Scan for the cell matching the given text and deliver its [X, Y] coordinate at center. 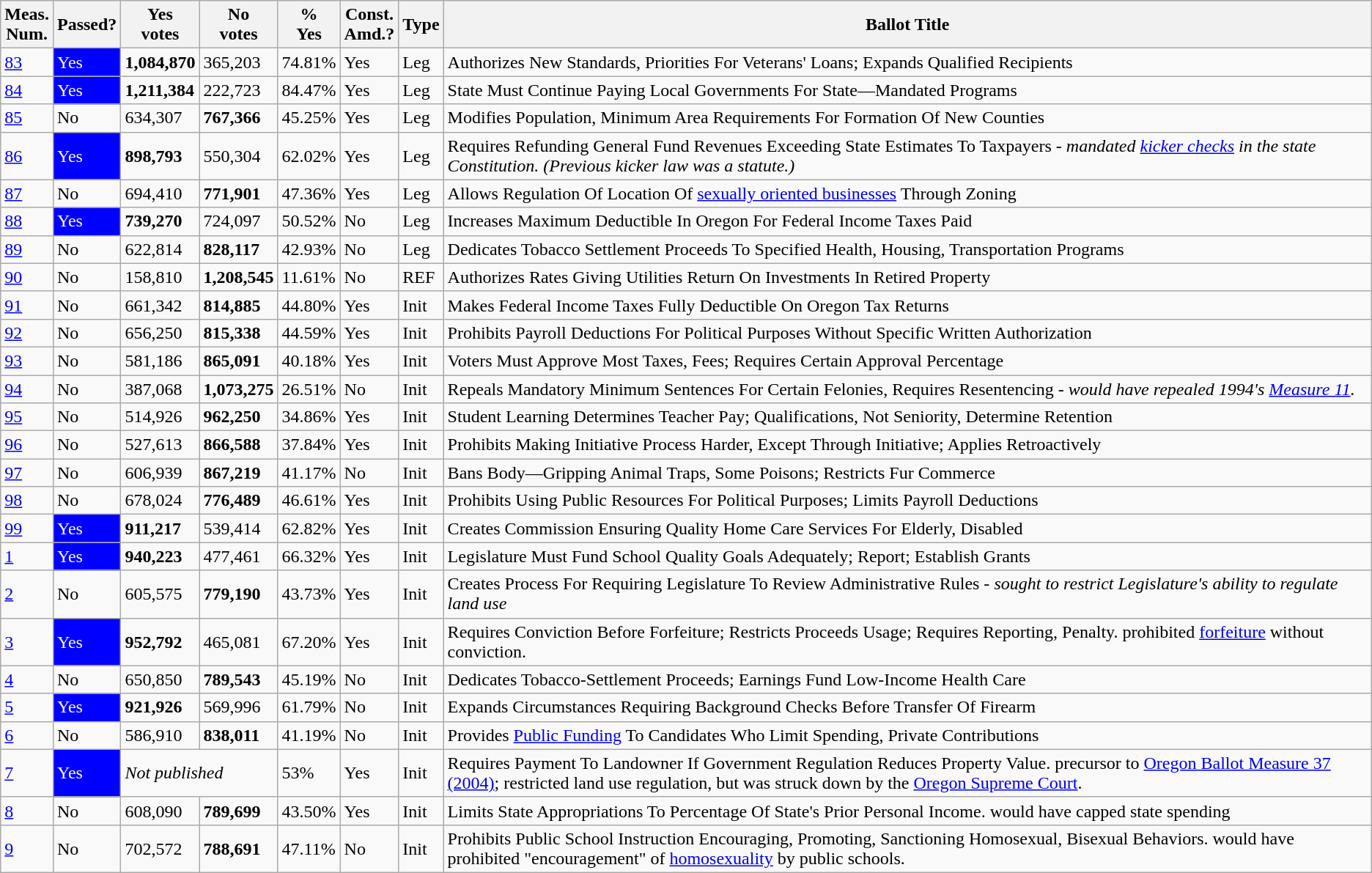
Passed? [86, 25]
State Must Continue Paying Local Governments For State—Mandated Programs [907, 90]
527,613 [160, 445]
47.36% [309, 194]
86 [27, 155]
47.11% [309, 849]
661,342 [160, 305]
Limits State Appropriations To Percentage Of State's Prior Personal Income. would have capped state spending [907, 811]
581,186 [160, 361]
46.61% [309, 501]
94 [27, 389]
84.47% [309, 90]
98 [27, 501]
84 [27, 90]
Increases Maximum Deductible In Oregon For Federal Income Taxes Paid [907, 221]
93 [27, 361]
Yesvotes [160, 25]
767,366 [239, 118]
Prohibits Using Public Resources For Political Purposes; Limits Payroll Deductions [907, 501]
605,575 [160, 594]
222,723 [239, 90]
2 [27, 594]
40.18% [309, 361]
1,208,545 [239, 277]
43.50% [309, 811]
1,073,275 [239, 389]
7 [27, 773]
Makes Federal Income Taxes Fully Deductible On Oregon Tax Returns [907, 305]
514,926 [160, 417]
788,691 [239, 849]
83 [27, 62]
911,217 [160, 528]
61.79% [309, 707]
89 [27, 249]
606,939 [160, 473]
53% [309, 773]
586,910 [160, 735]
952,792 [160, 642]
Allows Regulation Of Location Of sexually oriented businesses Through Zoning [907, 194]
4 [27, 679]
26.51% [309, 389]
42.93% [309, 249]
91 [27, 305]
838,011 [239, 735]
608,090 [160, 811]
898,793 [160, 155]
Repeals Mandatory Minimum Sentences For Certain Felonies, Requires Resentencing - would have repealed 1994's Measure 11. [907, 389]
387,068 [160, 389]
Requires Conviction Before Forfeiture; Restricts Proceeds Usage; Requires Reporting, Penalty. prohibited forfeiture without conviction. [907, 642]
365,203 [239, 62]
789,699 [239, 811]
867,219 [239, 473]
Novotes [239, 25]
702,572 [160, 849]
43.73% [309, 594]
97 [27, 473]
44.80% [309, 305]
45.25% [309, 118]
5 [27, 707]
656,250 [160, 333]
Dedicates Tobacco Settlement Proceeds To Specified Health, Housing, Transportation Programs [907, 249]
Type [421, 25]
45.19% [309, 679]
477,461 [239, 556]
158,810 [160, 277]
Student Learning Determines Teacher Pay; Qualifications, Not Seniority, Determine Retention [907, 417]
815,338 [239, 333]
694,410 [160, 194]
Legislature Must Fund School Quality Goals Adequately; Report; Establish Grants [907, 556]
650,850 [160, 679]
776,489 [239, 501]
Bans Body—Gripping Animal Traps, Some Poisons; Restricts Fur Commerce [907, 473]
66.32% [309, 556]
814,885 [239, 305]
74.81% [309, 62]
Authorizes New Standards, Priorities For Veterans' Loans; Expands Qualified Recipients [907, 62]
Const.Amd.? [369, 25]
67.20% [309, 642]
87 [27, 194]
Dedicates Tobacco-Settlement Proceeds; Earnings Fund Low-Income Health Care [907, 679]
678,024 [160, 501]
865,091 [239, 361]
Authorizes Rates Giving Utilities Return On Investments In Retired Property [907, 277]
%Yes [309, 25]
465,081 [239, 642]
Prohibits Making Initiative Process Harder, Except Through Initiative; Applies Retroactively [907, 445]
92 [27, 333]
Prohibits Payroll Deductions For Political Purposes Without Specific Written Authorization [907, 333]
Creates Process For Requiring Legislature To Review Administrative Rules - sought to restrict Legislature's ability to regulate land use [907, 594]
940,223 [160, 556]
96 [27, 445]
724,097 [239, 221]
90 [27, 277]
828,117 [239, 249]
9 [27, 849]
Creates Commission Ensuring Quality Home Care Services For Elderly, Disabled [907, 528]
569,996 [239, 707]
Voters Must Approve Most Taxes, Fees; Requires Certain Approval Percentage [907, 361]
REF [421, 277]
622,814 [160, 249]
Meas.Num. [27, 25]
1 [27, 556]
739,270 [160, 221]
Ballot Title [907, 25]
41.19% [309, 735]
771,901 [239, 194]
62.02% [309, 155]
8 [27, 811]
50.52% [309, 221]
Not published [199, 773]
88 [27, 221]
539,414 [239, 528]
44.59% [309, 333]
6 [27, 735]
634,307 [160, 118]
1,211,384 [160, 90]
37.84% [309, 445]
866,588 [239, 445]
962,250 [239, 417]
85 [27, 118]
11.61% [309, 277]
Expands Circumstances Requiring Background Checks Before Transfer Of Firearm [907, 707]
1,084,870 [160, 62]
Modifies Population, Minimum Area Requirements For Formation Of New Counties [907, 118]
3 [27, 642]
62.82% [309, 528]
550,304 [239, 155]
34.86% [309, 417]
41.17% [309, 473]
Provides Public Funding To Candidates Who Limit Spending, Private Contributions [907, 735]
779,190 [239, 594]
99 [27, 528]
95 [27, 417]
921,926 [160, 707]
789,543 [239, 679]
